Output the [X, Y] coordinate of the center of the cell containing the given text.  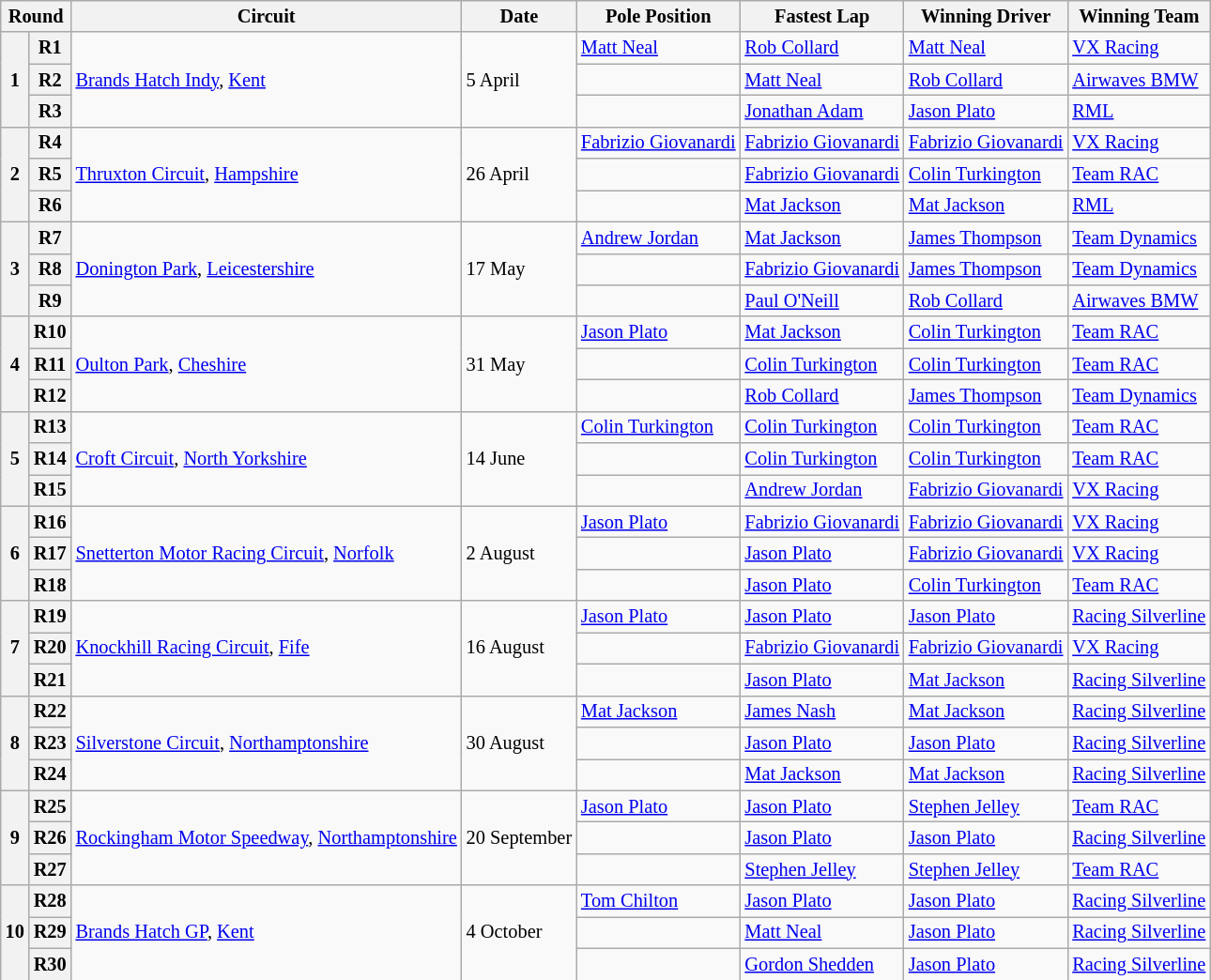
Croft Circuit, North Yorkshire [267, 458]
R22 [51, 712]
R21 [51, 680]
Thruxton Circuit, Hampshire [267, 175]
5 [15, 458]
R18 [51, 585]
10 [15, 933]
2 August [519, 554]
R16 [51, 522]
R24 [51, 774]
R19 [51, 617]
R7 [51, 237]
Tom Chilton [658, 901]
R6 [51, 206]
Jonathan Adam [821, 111]
Circuit [267, 16]
Rockingham Motor Speedway, Northamptonshire [267, 837]
R30 [51, 964]
Winning Driver [986, 16]
4 October [519, 933]
Oulton Park, Cheshire [267, 364]
R11 [51, 364]
8 [15, 743]
James Nash [821, 712]
Pole Position [658, 16]
Paul O'Neill [821, 300]
Knockhill Racing Circuit, Fife [267, 648]
17 May [519, 268]
R27 [51, 869]
Brands Hatch GP, Kent [267, 933]
Round [36, 16]
R10 [51, 332]
20 September [519, 837]
Winning Team [1139, 16]
Date [519, 16]
R4 [51, 143]
31 May [519, 364]
Silverstone Circuit, Northamptonshire [267, 743]
Brands Hatch Indy, Kent [267, 79]
30 August [519, 743]
R8 [51, 269]
R15 [51, 490]
R25 [51, 806]
R20 [51, 648]
6 [15, 554]
7 [15, 648]
2 [15, 175]
3 [15, 268]
R9 [51, 300]
R12 [51, 395]
R28 [51, 901]
1 [15, 79]
Gordon Shedden [821, 964]
9 [15, 837]
14 June [519, 458]
R14 [51, 459]
R5 [51, 175]
R1 [51, 48]
R3 [51, 111]
R29 [51, 932]
26 April [519, 175]
R2 [51, 80]
R17 [51, 553]
Snetterton Motor Racing Circuit, Norfolk [267, 554]
Fastest Lap [821, 16]
5 April [519, 79]
4 [15, 364]
16 August [519, 648]
Donington Park, Leicestershire [267, 268]
R26 [51, 837]
R13 [51, 427]
R23 [51, 743]
